Capture the cell that displays the provided text and extract its [x, y] central coordinate. 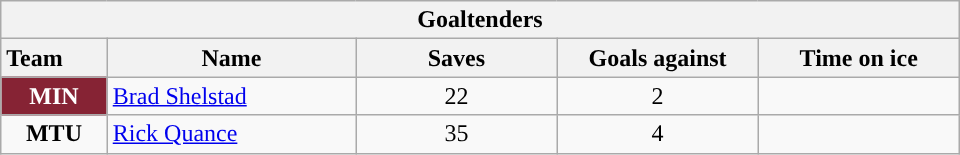
2 [658, 96]
Name [232, 58]
35 [456, 134]
Rick Quance [232, 134]
MIN [54, 96]
4 [658, 134]
Team [54, 58]
Goals against [658, 58]
MTU [54, 134]
Saves [456, 58]
Goaltenders [480, 20]
22 [456, 96]
Time on ice [858, 58]
Brad Shelstad [232, 96]
